Return (X, Y) of the center of cell containing provided text 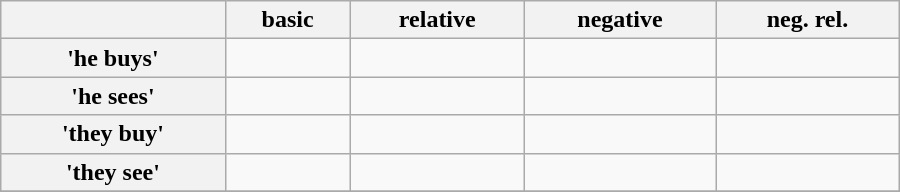
basic (288, 20)
'they see' (113, 172)
negative (620, 20)
'he buys' (113, 58)
'they buy' (113, 134)
neg. rel. (808, 20)
relative (437, 20)
'he sees' (113, 96)
